Scan for the cell matching the given text and deliver its (x, y) coordinate at center. 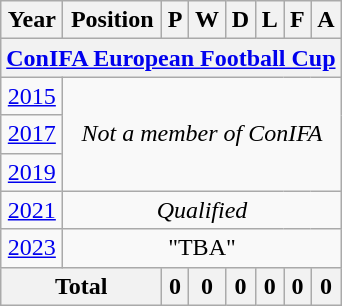
P (176, 20)
Total (82, 286)
Year (32, 20)
W (208, 20)
2019 (32, 172)
ConIFA European Football Cup (171, 58)
2023 (32, 248)
Not a member of ConIFA (202, 134)
2015 (32, 96)
"TBA" (202, 248)
Position (112, 20)
2021 (32, 210)
L (269, 20)
A (326, 20)
D (241, 20)
F (298, 20)
2017 (32, 134)
Qualified (202, 210)
